Determine the (X, Y) coordinate at the center of the cell enclosing the given text.  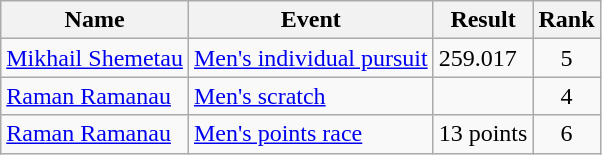
Result (483, 20)
Men's scratch (310, 96)
13 points (483, 134)
Event (310, 20)
259.017 (483, 58)
Men's individual pursuit (310, 58)
Name (95, 20)
6 (566, 134)
Mikhail Shemetau (95, 58)
4 (566, 96)
Men's points race (310, 134)
Rank (566, 20)
5 (566, 58)
